Capture the cell that displays the provided text and extract its [X, Y] central coordinate. 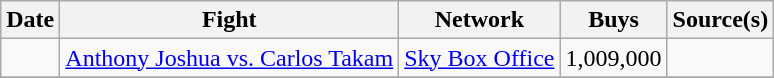
Sky Box Office [480, 58]
Date [30, 20]
Buys [614, 20]
Network [480, 20]
Source(s) [720, 20]
Fight [230, 20]
1,009,000 [614, 58]
Anthony Joshua vs. Carlos Takam [230, 58]
